Search for the cell housing the specified text and yield its (x, y) center coordinate. 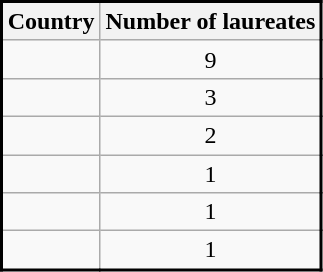
Number of laureates (211, 22)
3 (211, 97)
2 (211, 135)
9 (211, 59)
Country (51, 22)
